Extract the [x, y] coordinate from the center of the cell holding the provided text.  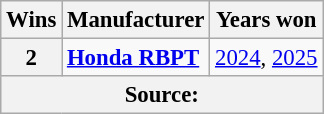
Source: [162, 95]
Manufacturer [136, 20]
Wins [32, 20]
Years won [266, 20]
2 [32, 58]
2024, 2025 [266, 58]
Honda RBPT [136, 58]
